Capture the cell that displays the provided text and extract its [X, Y] central coordinate. 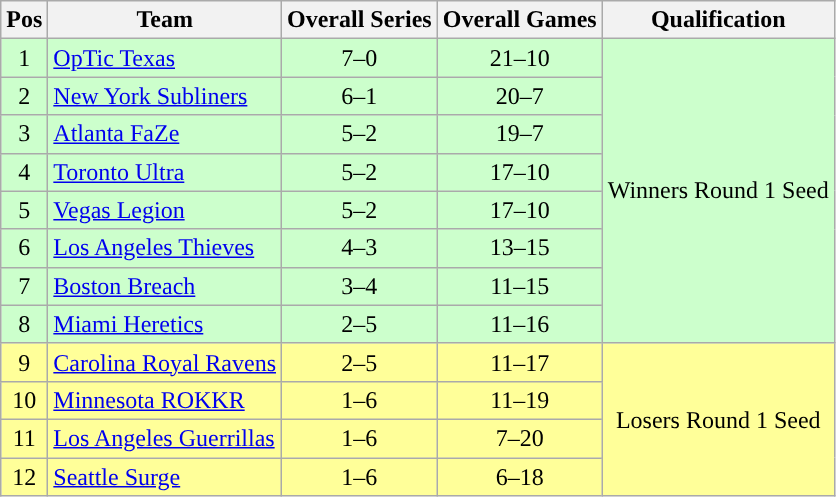
Boston Breach [165, 286]
8 [24, 324]
6 [24, 248]
Toronto Ultra [165, 172]
OpTic Texas [165, 58]
Overall Games [520, 20]
5 [24, 210]
11–17 [520, 362]
4–3 [360, 248]
Overall Series [360, 20]
3 [24, 134]
10 [24, 400]
6–1 [360, 96]
New York Subliners [165, 96]
7–0 [360, 58]
Qualification [718, 20]
Seattle Surge [165, 477]
11–19 [520, 400]
12 [24, 477]
7 [24, 286]
6–18 [520, 477]
Los Angeles Thieves [165, 248]
13–15 [520, 248]
Los Angeles Guerrillas [165, 438]
Miami Heretics [165, 324]
Carolina Royal Ravens [165, 362]
Vegas Legion [165, 210]
Minnesota ROKKR [165, 400]
11–16 [520, 324]
20–7 [520, 96]
Atlanta FaZe [165, 134]
4 [24, 172]
21–10 [520, 58]
3–4 [360, 286]
19–7 [520, 134]
9 [24, 362]
Pos [24, 20]
Losers Round 1 Seed [718, 419]
2 [24, 96]
1 [24, 58]
11–15 [520, 286]
11 [24, 438]
7–20 [520, 438]
Winners Round 1 Seed [718, 191]
Team [165, 20]
